Identify which cell holds the provided text, then report its (X, Y) central coordinate. 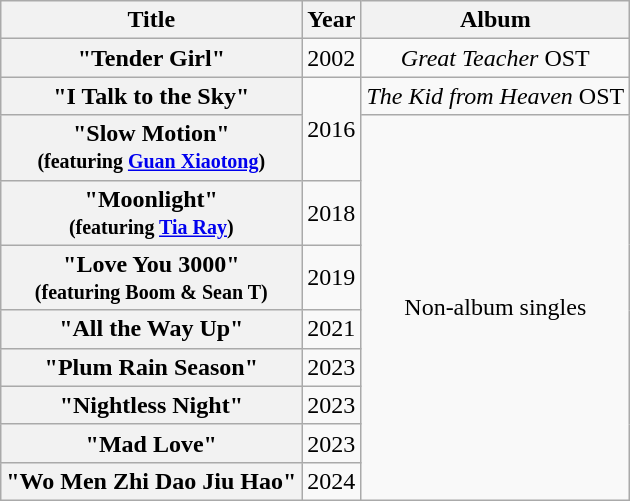
"I Talk to the Sky" (152, 96)
"All the Way Up" (152, 329)
Title (152, 20)
Non-album singles (496, 308)
Great Teacher OST (496, 58)
2021 (332, 329)
Year (332, 20)
2016 (332, 128)
2002 (332, 58)
"Nightless Night" (152, 405)
"Mad Love" (152, 443)
Album (496, 20)
2018 (332, 212)
2024 (332, 481)
"Wo Men Zhi Dao Jiu Hao" (152, 481)
"Moonlight" (featuring Tia Ray) (152, 212)
"Slow Motion" (featuring Guan Xiaotong) (152, 148)
The Kid from Heaven OST (496, 96)
"Tender Girl" (152, 58)
2019 (332, 278)
"Love You 3000" (featuring Boom & Sean T) (152, 278)
"Plum Rain Season" (152, 367)
